Scan for the cell matching the given text and deliver its (X, Y) coordinate at center. 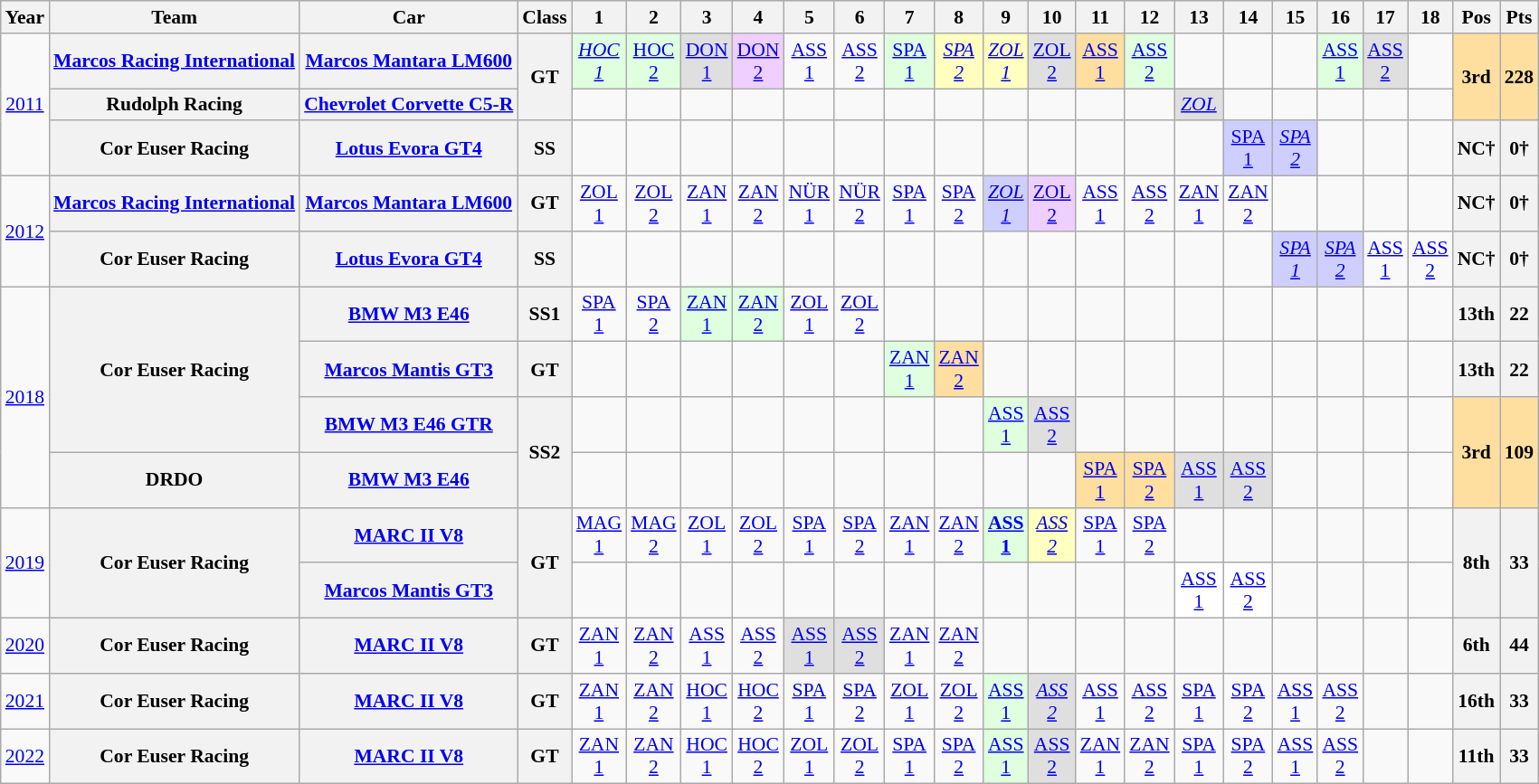
9 (1006, 17)
16th (1477, 702)
Pos (1477, 17)
2022 (25, 756)
6 (860, 17)
109 (1520, 452)
DRDO (174, 479)
DON2 (758, 61)
2011 (25, 105)
ZOL (1199, 105)
228 (1520, 78)
MAG1 (599, 535)
SS1 (545, 315)
NÜR2 (860, 204)
12 (1149, 17)
2019 (25, 562)
Class (545, 17)
Chevrolet Corvette C5-R (409, 105)
2020 (25, 646)
DON1 (708, 61)
2018 (25, 397)
NÜR1 (809, 204)
4 (758, 17)
1 (599, 17)
11 (1100, 17)
MAG2 (653, 535)
44 (1520, 646)
10 (1052, 17)
8 (958, 17)
11th (1477, 756)
2 (653, 17)
13 (1199, 17)
2021 (25, 702)
8th (1477, 562)
6th (1477, 646)
17 (1385, 17)
3 (708, 17)
5 (809, 17)
15 (1296, 17)
14 (1248, 17)
7 (909, 17)
Rudolph Racing (174, 105)
BMW M3 E46 GTR (409, 425)
Car (409, 17)
2012 (25, 231)
16 (1340, 17)
SS2 (545, 452)
Team (174, 17)
Pts (1520, 17)
Year (25, 17)
18 (1430, 17)
